Capture the cell that displays the provided text and extract its (X, Y) central coordinate. 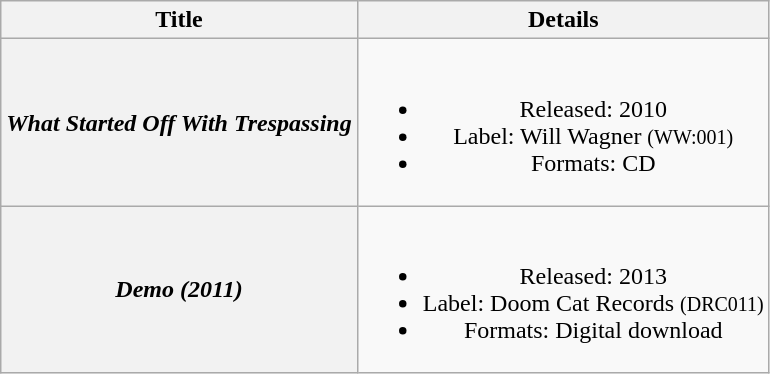
Released: 2013Label: Doom Cat Records (DRC011)Formats: Digital download (563, 290)
Title (179, 20)
Details (563, 20)
Demo (2011) (179, 290)
What Started Off With Trespassing (179, 122)
Released: 2010Label: Will Wagner (WW:001)Formats: CD (563, 122)
